Capture the cell that displays the provided text and extract its (x, y) central coordinate. 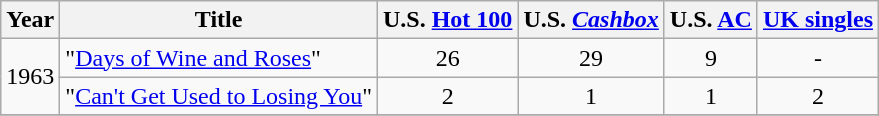
9 (710, 58)
29 (591, 58)
U.S. Hot 100 (447, 20)
U.S. Cashbox (591, 20)
1963 (30, 77)
UK singles (818, 20)
Year (30, 20)
U.S. AC (710, 20)
Title (219, 20)
"Days of Wine and Roses" (219, 58)
"Can't Get Used to Losing You" (219, 96)
- (818, 58)
26 (447, 58)
